Locate the cell with the specified text and output its (x, y) center coordinate. 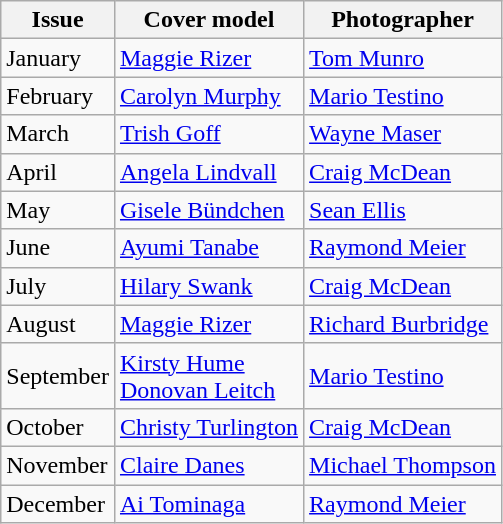
Wayne Maser (403, 134)
August (58, 324)
Issue (58, 20)
November (58, 465)
Cover model (208, 20)
Ai Tominaga (208, 503)
Carolyn Murphy (208, 96)
Christy Turlington (208, 427)
Gisele Bündchen (208, 210)
January (58, 58)
Michael Thompson (403, 465)
Tom Munro (403, 58)
Angela Lindvall (208, 172)
Richard Burbridge (403, 324)
Ayumi Tanabe (208, 248)
September (58, 376)
February (58, 96)
Kirsty HumeDonovan Leitch (208, 376)
April (58, 172)
Trish Goff (208, 134)
May (58, 210)
March (58, 134)
December (58, 503)
Hilary Swank (208, 286)
Sean Ellis (403, 210)
Claire Danes (208, 465)
July (58, 286)
October (58, 427)
June (58, 248)
Photographer (403, 20)
